Return the [X, Y] coordinate for the center point of the cell that contains the specified text.  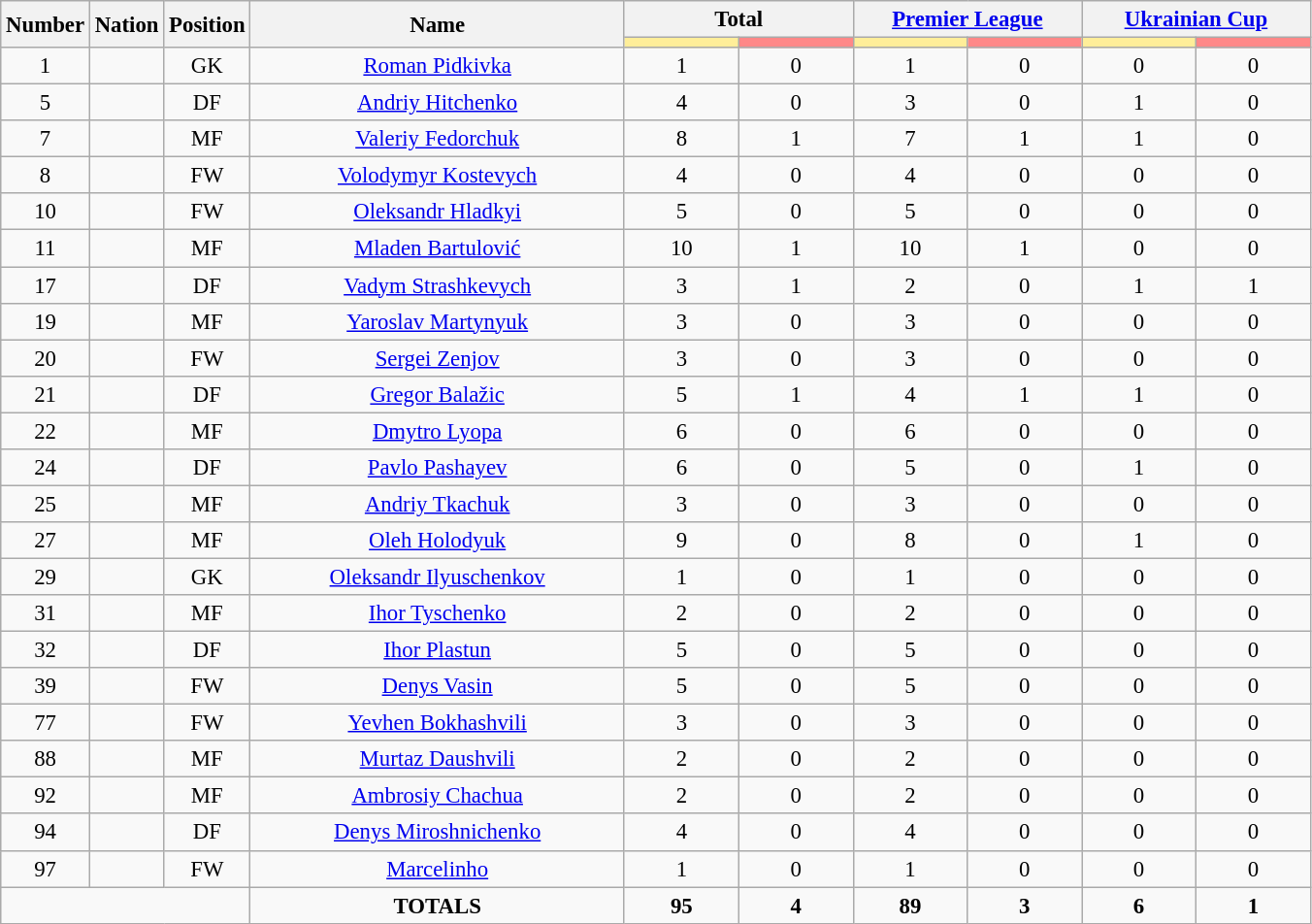
17 [46, 285]
Oleksandr Hladkyi [438, 213]
Nation [126, 24]
Roman Pidkivka [438, 66]
Premier League [968, 19]
25 [46, 504]
Andriy Tkachuk [438, 504]
89 [910, 906]
24 [46, 468]
Total [738, 19]
32 [46, 650]
Ukrainian Cup [1197, 19]
27 [46, 541]
Denys Miroshnichenko [438, 833]
Andriy Hitchenko [438, 103]
Murtaz Daushvili [438, 759]
9 [681, 541]
Ihor Tyschenko [438, 613]
29 [46, 577]
20 [46, 358]
Dmytro Lyopa [438, 431]
TOTALS [438, 906]
Yaroslav Martynyuk [438, 321]
Pavlo Pashayev [438, 468]
Gregor Balažic [438, 394]
22 [46, 431]
Position [208, 24]
39 [46, 686]
Oleh Holodyuk [438, 541]
Number [46, 24]
Ihor Plastun [438, 650]
Yevhen Bokhashvili [438, 723]
Oleksandr Ilyuschenkov [438, 577]
77 [46, 723]
Vadym Strashkevych [438, 285]
Sergei Zenjov [438, 358]
97 [46, 869]
21 [46, 394]
19 [46, 321]
88 [46, 759]
Name [438, 24]
Denys Vasin [438, 686]
Marcelinho [438, 869]
95 [681, 906]
Volodymyr Kostevych [438, 176]
94 [46, 833]
92 [46, 796]
11 [46, 248]
Ambrosiy Chachua [438, 796]
Valeriy Fedorchuk [438, 139]
Mladen Bartulović [438, 248]
31 [46, 613]
